Locate the cell with the specified text and output its (X, Y) center coordinate. 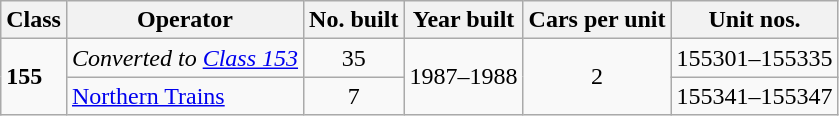
Year built (464, 20)
35 (354, 58)
No. built (354, 20)
155301–155335 (754, 58)
Class (34, 20)
Cars per unit (597, 20)
155341–155347 (754, 96)
Unit nos. (754, 20)
2 (597, 77)
Northern Trains (184, 96)
1987–1988 (464, 77)
Converted to Class 153 (184, 58)
7 (354, 96)
Operator (184, 20)
155 (34, 77)
